From the cell containing the given text, extract its center point as [x, y] coordinate. 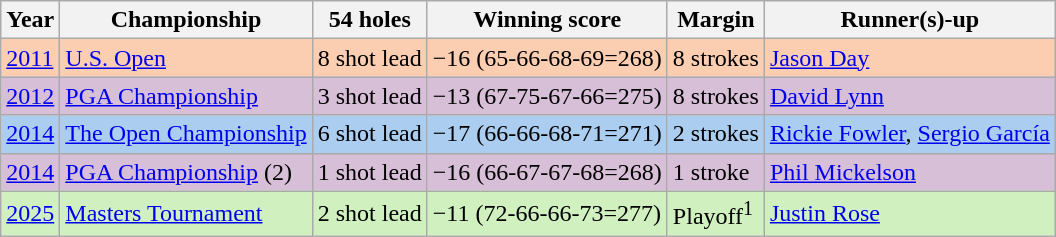
3 shot lead [370, 96]
2 shot lead [370, 214]
Justin Rose [910, 214]
6 shot lead [370, 134]
Year [30, 20]
Phil Mickelson [910, 172]
Jason Day [910, 58]
PGA Championship [186, 96]
Masters Tournament [186, 214]
8 shot lead [370, 58]
1 shot lead [370, 172]
1 stroke [716, 172]
−13 (67-75-67-66=275) [547, 96]
Championship [186, 20]
David Lynn [910, 96]
−16 (66-67-67-68=268) [547, 172]
Margin [716, 20]
−17 (66-66-68-71=271) [547, 134]
Playoff1 [716, 214]
Runner(s)-up [910, 20]
2011 [30, 58]
U.S. Open [186, 58]
2025 [30, 214]
54 holes [370, 20]
−11 (72-66-66-73=277) [547, 214]
2 strokes [716, 134]
PGA Championship (2) [186, 172]
Winning score [547, 20]
The Open Championship [186, 134]
Rickie Fowler, Sergio García [910, 134]
2012 [30, 96]
−16 (65-66-68-69=268) [547, 58]
